From the cell containing the given text, extract its center point as [X, Y] coordinate. 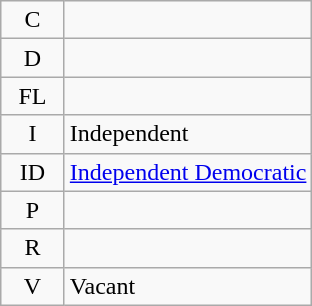
ID [33, 172]
P [33, 210]
Independent [188, 134]
V [33, 286]
Independent Democratic [188, 172]
C [33, 20]
I [33, 134]
D [33, 58]
Vacant [188, 286]
R [33, 248]
FL [33, 96]
